Return the [X, Y] coordinate for the center point of the cell that contains the specified text.  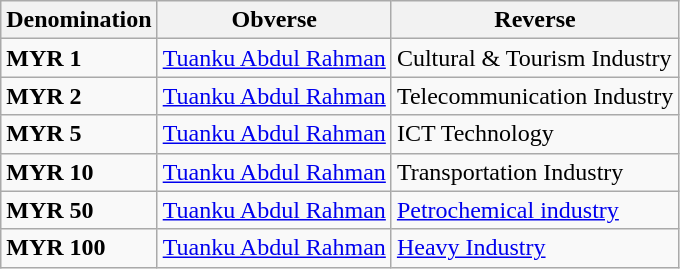
Reverse [534, 20]
Petrochemical industry [534, 210]
Heavy Industry [534, 248]
MYR 10 [79, 172]
MYR 100 [79, 248]
MYR 1 [79, 58]
MYR 50 [79, 210]
Telecommunication Industry [534, 96]
Transportation Industry [534, 172]
ICT Technology [534, 134]
MYR 2 [79, 96]
Obverse [274, 20]
Cultural & Tourism Industry [534, 58]
MYR 5 [79, 134]
Denomination [79, 20]
